Scan for the cell matching the given text and deliver its [x, y] coordinate at center. 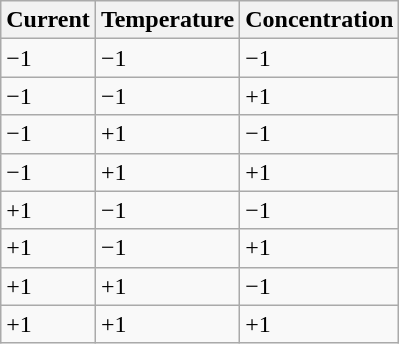
Concentration [320, 20]
Temperature [167, 20]
Current [48, 20]
